Scan for the cell matching the given text and deliver its [x, y] coordinate at center. 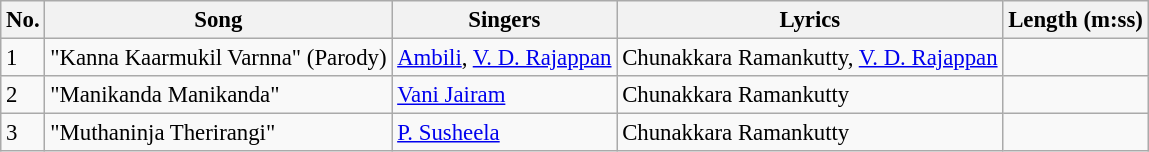
Singers [504, 20]
Song [218, 20]
2 [23, 95]
1 [23, 58]
"Muthaninja Therirangi" [218, 133]
Lyrics [810, 20]
P. Susheela [504, 133]
"Kanna Kaarmukil Varnna" (Parody) [218, 58]
Ambili, V. D. Rajappan [504, 58]
Chunakkara Ramankutty, V. D. Rajappan [810, 58]
"Manikanda Manikanda" [218, 95]
Length (m:ss) [1076, 20]
Vani Jairam [504, 95]
3 [23, 133]
No. [23, 20]
